Capture the cell that displays the provided text and extract its [x, y] central coordinate. 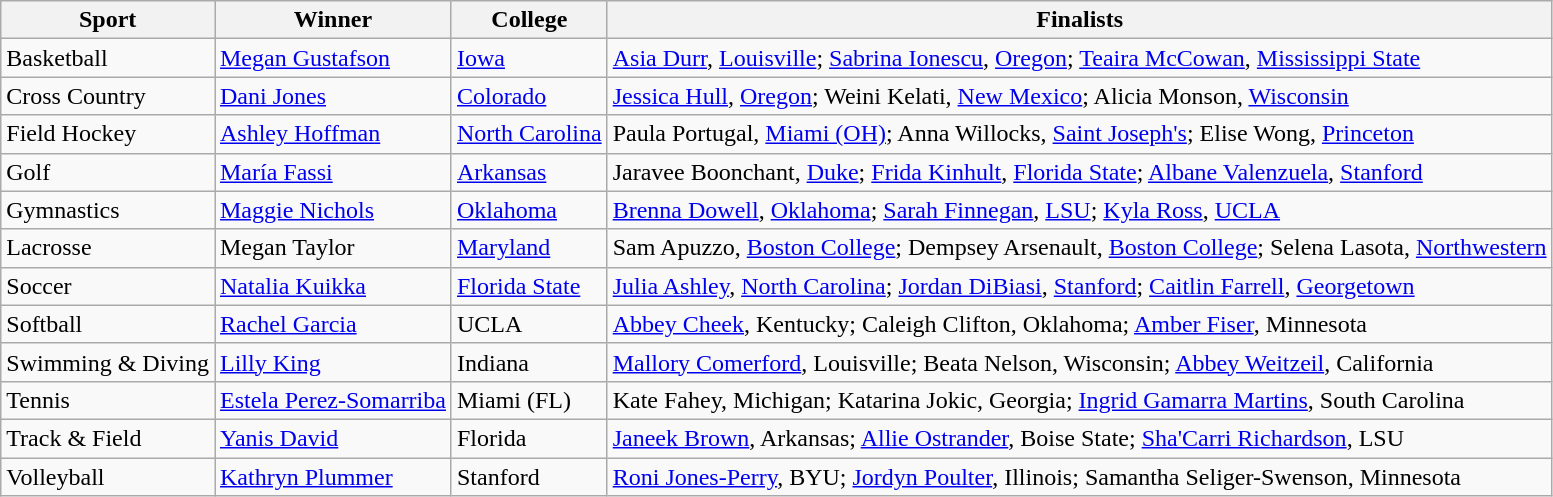
Megan Gustafson [332, 58]
Lilly King [332, 362]
Iowa [529, 58]
Soccer [108, 286]
Asia Durr, Louisville; Sabrina Ionescu, Oregon; Teaira McCowan, Mississippi State [1080, 58]
Miami (FL) [529, 400]
Florida State [529, 286]
Swimming & Diving [108, 362]
UCLA [529, 324]
Track & Field [108, 438]
Oklahoma [529, 210]
Jaravee Boonchant, Duke; Frida Kinhult, Florida State; Albane Valenzuela, Stanford [1080, 172]
Roni Jones-Perry, BYU; Jordyn Poulter, Illinois; Samantha Seliger-Swenson, Minnesota [1080, 477]
Kathryn Plummer [332, 477]
Florida [529, 438]
Finalists [1080, 20]
Basketball [108, 58]
Arkansas [529, 172]
Kate Fahey, Michigan; Katarina Jokic, Georgia; Ingrid Gamarra Martins, South Carolina [1080, 400]
Volleyball [108, 477]
Rachel Garcia [332, 324]
North Carolina [529, 134]
Tennis [108, 400]
Yanis David [332, 438]
Mallory Comerford, Louisville; Beata Nelson, Wisconsin; Abbey Weitzeil, California [1080, 362]
Stanford [529, 477]
Paula Portugal, Miami (OH); Anna Willocks, Saint Joseph's; Elise Wong, Princeton [1080, 134]
Indiana [529, 362]
Cross Country [108, 96]
Field Hockey [108, 134]
Natalia Kuikka [332, 286]
María Fassi [332, 172]
Gymnastics [108, 210]
Sam Apuzzo, Boston College; Dempsey Arsenault, Boston College; Selena Lasota, Northwestern [1080, 248]
Winner [332, 20]
Abbey Cheek, Kentucky; Caleigh Clifton, Oklahoma; Amber Fiser, Minnesota [1080, 324]
Julia Ashley, North Carolina; Jordan DiBiasi, Stanford; Caitlin Farrell, Georgetown [1080, 286]
Brenna Dowell, Oklahoma; Sarah Finnegan, LSU; Kyla Ross, UCLA [1080, 210]
Megan Taylor [332, 248]
Ashley Hoffman [332, 134]
Sport [108, 20]
Golf [108, 172]
Estela Perez-Somarriba [332, 400]
College [529, 20]
Maggie Nichols [332, 210]
Softball [108, 324]
Maryland [529, 248]
Dani Jones [332, 96]
Jessica Hull, Oregon; Weini Kelati, New Mexico; Alicia Monson, Wisconsin [1080, 96]
Janeek Brown, Arkansas; Allie Ostrander, Boise State; Sha'Carri Richardson, LSU [1080, 438]
Lacrosse [108, 248]
Colorado [529, 96]
